Extract the [X, Y] coordinate from the center of the cell holding the provided text.  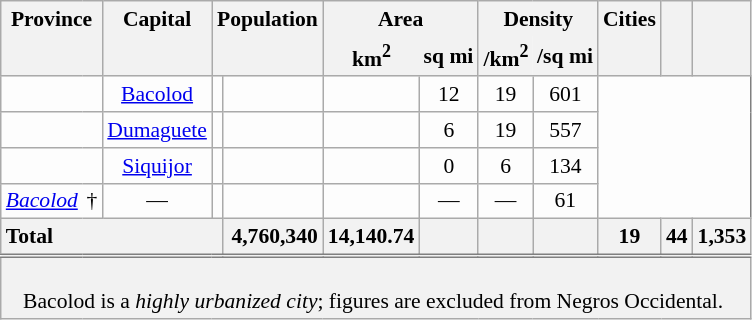
134 [566, 166]
sq mi [448, 56]
† [92, 201]
Bacolod is a highly urbanized city; figures are excluded from Negros Occidental. [376, 288]
601 [566, 95]
Density [538, 18]
/km2 [505, 56]
Population [268, 18]
/sq mi [566, 56]
12 [448, 95]
44 [677, 238]
0 [448, 166]
Cities [630, 18]
61 [566, 201]
Capital [157, 18]
Dumaguete [157, 130]
1,353 [722, 238]
Siquijor [157, 166]
Province [52, 18]
14,140.74 [371, 238]
4,760,340 [272, 238]
Total [112, 238]
557 [566, 130]
Area [401, 18]
km2 [371, 56]
